Return [x, y] of the center of cell containing provided text 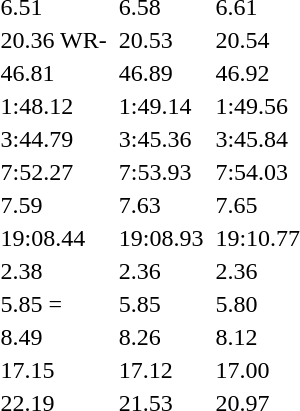
2.36 [161, 271]
3:45.36 [161, 139]
5.85 [161, 304]
20.53 [161, 40]
8.26 [161, 337]
7.63 [161, 205]
7:53.93 [161, 172]
46.89 [161, 73]
19:08.93 [161, 238]
1:49.14 [161, 106]
17.12 [161, 370]
